Find where the given text appears and provide that cell's center as (x, y) coordinate. 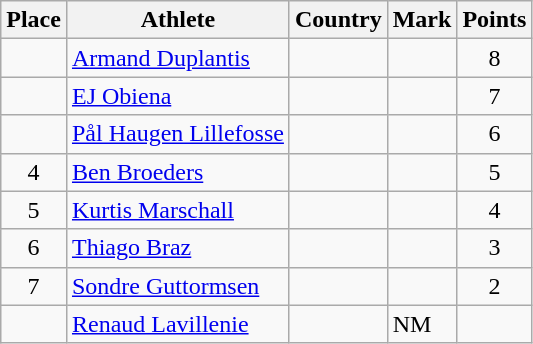
Pål Haugen Lillefosse (178, 134)
3 (494, 248)
NM (422, 324)
Renaud Lavillenie (178, 324)
Armand Duplantis (178, 58)
Ben Broeders (178, 172)
8 (494, 58)
Country (338, 20)
Points (494, 20)
EJ Obiena (178, 96)
2 (494, 286)
Kurtis Marschall (178, 210)
Thiago Braz (178, 248)
Mark (422, 20)
Place (34, 20)
Sondre Guttormsen (178, 286)
Athlete (178, 20)
